For the text-containing cell, return its midpoint in (x, y) coordinate format. 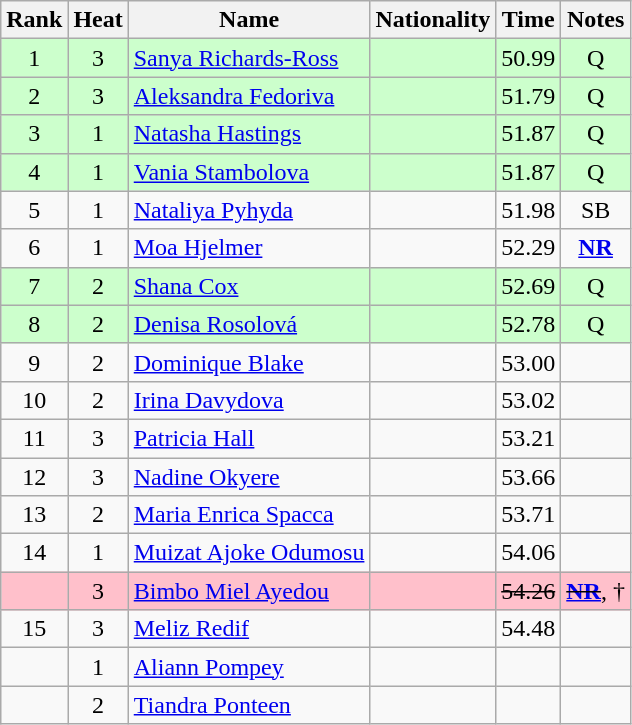
54.26 (528, 591)
Dominique Blake (249, 362)
54.48 (528, 629)
Bimbo Miel Ayedou (249, 591)
8 (34, 324)
Moa Hjelmer (249, 248)
Rank (34, 20)
Aleksandra Fedoriva (249, 96)
Notes (596, 20)
11 (34, 438)
12 (34, 477)
50.99 (528, 58)
52.78 (528, 324)
5 (34, 210)
53.21 (528, 438)
Meliz Redif (249, 629)
Natasha Hastings (249, 134)
Name (249, 20)
Nataliya Pyhyda (249, 210)
53.02 (528, 400)
52.29 (528, 248)
Heat (98, 20)
54.06 (528, 553)
7 (34, 286)
14 (34, 553)
Shana Cox (249, 286)
4 (34, 172)
Maria Enrica Spacca (249, 515)
NR (596, 248)
NR, † (596, 591)
10 (34, 400)
Tiandra Ponteen (249, 705)
53.71 (528, 515)
52.69 (528, 286)
Muizat Ajoke Odumosu (249, 553)
Irina Davydova (249, 400)
SB (596, 210)
Vania Stambolova (249, 172)
Nationality (433, 20)
51.98 (528, 210)
53.66 (528, 477)
Patricia Hall (249, 438)
Nadine Okyere (249, 477)
Time (528, 20)
9 (34, 362)
Aliann Pompey (249, 667)
Denisa Rosolová (249, 324)
13 (34, 515)
51.79 (528, 96)
Sanya Richards-Ross (249, 58)
6 (34, 248)
53.00 (528, 362)
15 (34, 629)
